Locate the cell with the specified text and output its (x, y) center coordinate. 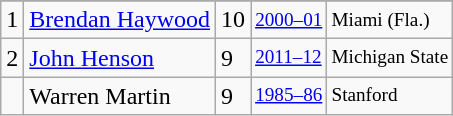
2000–01 (289, 20)
2 (12, 58)
Miami (Fla.) (390, 20)
1 (12, 20)
2011–12 (289, 58)
Warren Martin (120, 96)
10 (234, 20)
Stanford (390, 96)
Michigan State (390, 58)
1985–86 (289, 96)
John Henson (120, 58)
Brendan Haywood (120, 20)
